Output the [X, Y] coordinate of the center of the cell containing the given text.  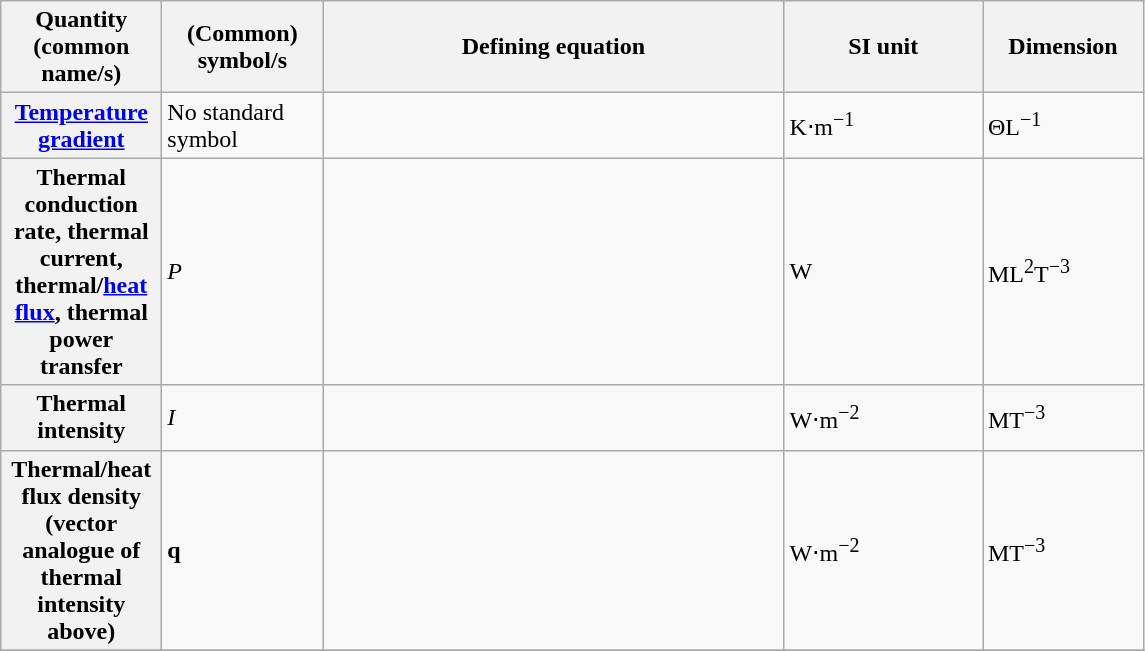
Thermal/heat flux density (vector analogue of thermal intensity above) [82, 550]
I [242, 418]
No standard symbol [242, 126]
K⋅m−1 [884, 126]
Quantity (common name/s) [82, 47]
Defining equation [554, 47]
(Common) symbol/s [242, 47]
ΘL−1 [1062, 126]
Temperature gradient [82, 126]
Thermal intensity [82, 418]
ML2T−3 [1062, 272]
SI unit [884, 47]
q [242, 550]
Dimension [1062, 47]
P [242, 272]
Thermal conduction rate, thermal current, thermal/heat flux, thermal power transfer [82, 272]
W [884, 272]
